From the cell containing the given text, extract its center point as [X, Y] coordinate. 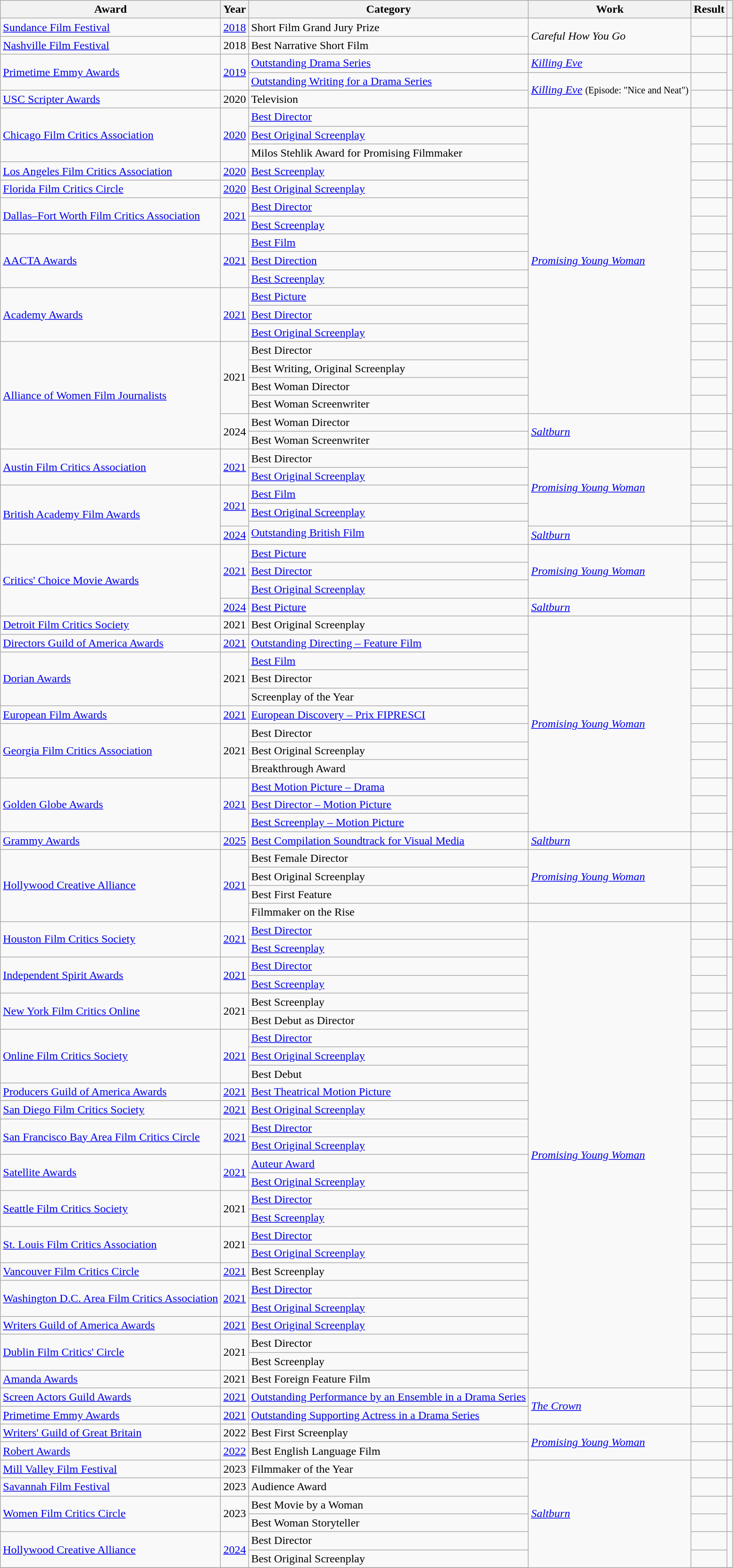
Careful How You Go [609, 36]
Mill Valley Film Festival [110, 1469]
2019 [235, 72]
Television [389, 99]
New York Film Critics Online [110, 1011]
Writers Guild of America Awards [110, 1325]
Screen Actors Guild Awards [110, 1397]
Breakthrough Award [389, 768]
Best Female Director [389, 859]
European Film Awards [110, 715]
Austin Film Critics Association [110, 467]
Outstanding Supporting Actress in a Drama Series [389, 1415]
Vancouver Film Critics Circle [110, 1271]
Outstanding Writing for a Drama Series [389, 81]
Best Debut [389, 1074]
Nashville Film Festival [110, 45]
2025 [235, 841]
British Academy Film Awards [110, 514]
Amanda Awards [110, 1379]
Best Director – Motion Picture [389, 805]
Alliance of Women Film Journalists [110, 395]
Audience Award [389, 1487]
AACTA Awards [110, 261]
Houston Film Critics Society [110, 939]
Outstanding Drama Series [389, 63]
Killing Eve [609, 63]
Milos Stehlik Award for Promising Filmmaker [389, 153]
San Francisco Bay Area Film Critics Circle [110, 1137]
Killing Eve (Episode: "Nice and Neat") [609, 90]
Dallas–Fort Worth Film Critics Association [110, 216]
Best Theatrical Motion Picture [389, 1092]
Best Foreign Feature Film [389, 1379]
The Crown [609, 1406]
San Diego Film Critics Society [110, 1110]
Best English Language Film [389, 1451]
Dorian Awards [110, 679]
Golden Globe Awards [110, 804]
Satellite Awards [110, 1173]
Georgia Film Critics Association [110, 751]
Best Narrative Short Film [389, 45]
Chicago Film Critics Association [110, 135]
St. Louis Film Critics Association [110, 1244]
Washington D.C. Area Film Critics Association [110, 1298]
Best Writing, Original Screenplay [389, 368]
Best Woman Storyteller [389, 1523]
Filmmaker of the Year [389, 1469]
Savannah Film Festival [110, 1487]
Best Debut as Director [389, 1020]
Best Direction [389, 261]
Writers' Guild of Great Britain [110, 1433]
Robert Awards [110, 1451]
Filmmaker on the Rise [389, 912]
Detroit Film Critics Society [110, 625]
Academy Awards [110, 315]
Best First Screenplay [389, 1433]
Florida Film Critics Circle [110, 189]
Producers Guild of America Awards [110, 1092]
Screenplay of the Year [389, 697]
Best Screenplay – Motion Picture [389, 823]
Result [709, 9]
Best First Feature [389, 894]
Critics' Choice Movie Awards [110, 580]
Award [110, 9]
Directors Guild of America Awards [110, 643]
Work [609, 9]
Category [389, 9]
Dublin Film Critics' Circle [110, 1352]
Year [235, 9]
Seattle Film Critics Society [110, 1209]
Independent Spirit Awards [110, 975]
Women Film Critics Circle [110, 1514]
Outstanding Performance by an Ensemble in a Drama Series [389, 1397]
Short Film Grand Jury Prize [389, 27]
Auteur Award [389, 1164]
European Discovery – Prix FIPRESCI [389, 715]
Online Film Critics Society [110, 1056]
Grammy Awards [110, 841]
Best Motion Picture – Drama [389, 786]
Best Compilation Soundtrack for Visual Media [389, 841]
Sundance Film Festival [110, 27]
Los Angeles Film Critics Association [110, 171]
USC Scripter Awards [110, 99]
Best Movie by a Woman [389, 1505]
Outstanding British Film [389, 533]
Outstanding Directing – Feature Film [389, 643]
